Return the [x, y] coordinate for the center point of the cell that contains the specified text.  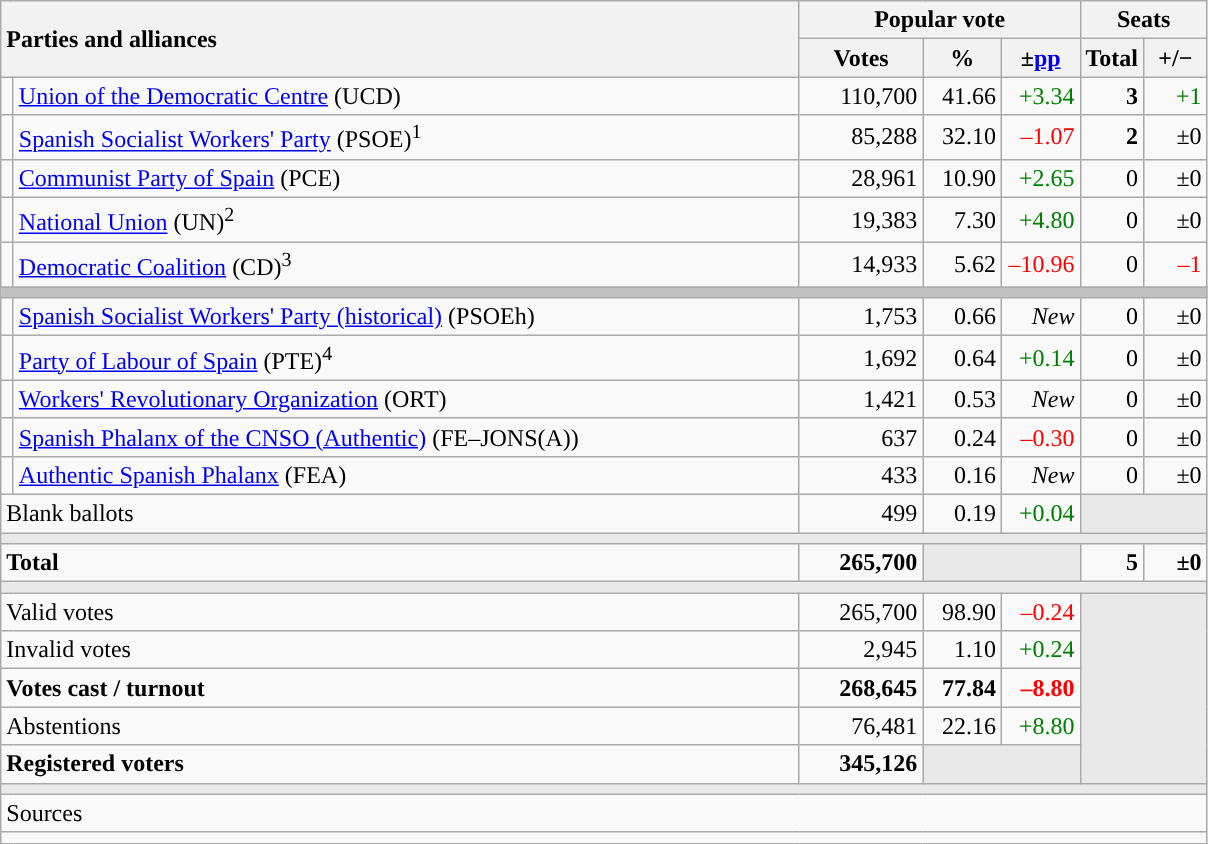
98.90 [962, 612]
Seats [1144, 20]
0.16 [962, 475]
Sources [604, 813]
2 [1112, 138]
Invalid votes [400, 650]
–8.80 [1040, 688]
+4.80 [1040, 220]
+3.34 [1040, 96]
22.16 [962, 726]
85,288 [861, 138]
1,421 [861, 399]
Authentic Spanish Phalanx (FEA) [406, 475]
+/− [1176, 58]
1,753 [861, 317]
Parties and alliances [400, 39]
–0.24 [1040, 612]
National Union (UN)2 [406, 220]
–1 [1176, 264]
77.84 [962, 688]
Votes [861, 58]
+2.65 [1040, 178]
+0.14 [1040, 358]
110,700 [861, 96]
Spanish Socialist Workers' Party (PSOE)1 [406, 138]
28,961 [861, 178]
Spanish Phalanx of the CNSO (Authentic) (FE–JONS(A)) [406, 437]
14,933 [861, 264]
Party of Labour of Spain (PTE)4 [406, 358]
19,383 [861, 220]
76,481 [861, 726]
Valid votes [400, 612]
0.53 [962, 399]
1,692 [861, 358]
Popular vote [940, 20]
+0.04 [1040, 514]
Abstentions [400, 726]
0.66 [962, 317]
7.30 [962, 220]
32.10 [962, 138]
637 [861, 437]
Votes cast / turnout [400, 688]
% [962, 58]
+8.80 [1040, 726]
3 [1112, 96]
268,645 [861, 688]
Spanish Socialist Workers' Party (historical) (PSOEh) [406, 317]
Blank ballots [400, 514]
Registered voters [400, 764]
Workers' Revolutionary Organization (ORT) [406, 399]
Democratic Coalition (CD)3 [406, 264]
–10.96 [1040, 264]
±pp [1040, 58]
–0.30 [1040, 437]
+0.24 [1040, 650]
433 [861, 475]
0.19 [962, 514]
345,126 [861, 764]
2,945 [861, 650]
0.64 [962, 358]
0.24 [962, 437]
Union of the Democratic Centre (UCD) [406, 96]
499 [861, 514]
10.90 [962, 178]
5.62 [962, 264]
+1 [1176, 96]
41.66 [962, 96]
1.10 [962, 650]
5 [1112, 563]
Communist Party of Spain (PCE) [406, 178]
–1.07 [1040, 138]
